Capture the cell that displays the provided text and extract its (X, Y) central coordinate. 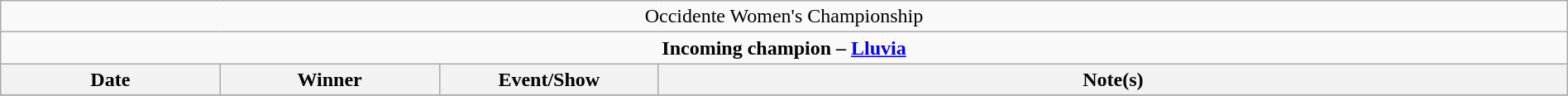
Note(s) (1113, 79)
Incoming champion – Lluvia (784, 48)
Date (111, 79)
Occidente Women's Championship (784, 17)
Winner (329, 79)
Event/Show (549, 79)
